Return (X, Y) of the center of cell containing provided text 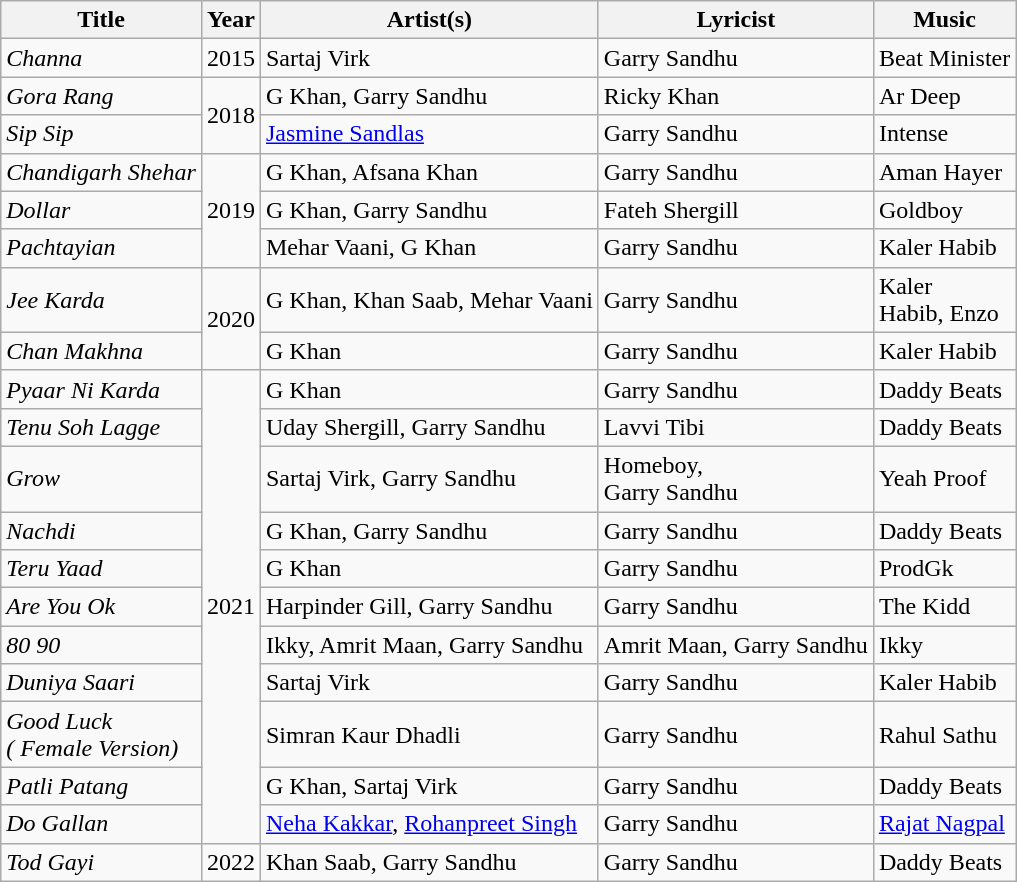
Pyaar Ni Karda (102, 389)
Dollar (102, 210)
Ikky, Amrit Maan, Garry Sandhu (429, 645)
ProdGk (944, 569)
Harpinder Gill, Garry Sandhu (429, 607)
2022 (230, 862)
2019 (230, 210)
Aman Hayer (944, 172)
G Khan, Khan Saab, Mehar Vaani (429, 300)
Sartaj Virk, Garry Sandhu (429, 478)
Khan Saab, Garry Sandhu (429, 862)
Chandigarh Shehar (102, 172)
Lavvi Tibi (736, 427)
Lyricist (736, 20)
Chan Makhna (102, 351)
Mehar Vaani, G Khan (429, 248)
Tod Gayi (102, 862)
G Khan, Sartaj Virk (429, 786)
Duniya Saari (102, 683)
KalerHabib, Enzo (944, 300)
Uday Shergill, Garry Sandhu (429, 427)
Jasmine Sandlas (429, 134)
Title (102, 20)
Ikky (944, 645)
Music (944, 20)
Tenu Soh Lagge (102, 427)
Channa (102, 58)
2018 (230, 115)
Intense (944, 134)
Homeboy,Garry Sandhu (736, 478)
2015 (230, 58)
Jee Karda (102, 300)
Pachtayian (102, 248)
Do Gallan (102, 824)
Sip Sip (102, 134)
2021 (230, 606)
Nachdi (102, 531)
Year (230, 20)
Grow (102, 478)
Yeah Proof (944, 478)
Goldboy (944, 210)
Beat Minister (944, 58)
Rajat Nagpal (944, 824)
Are You Ok (102, 607)
The Kidd (944, 607)
Patli Patang (102, 786)
Simran Kaur Dhadli (429, 734)
Ar Deep (944, 96)
Gora Rang (102, 96)
Fateh Shergill (736, 210)
Ricky Khan (736, 96)
2020 (230, 318)
Amrit Maan, Garry Sandhu (736, 645)
80 90 (102, 645)
Rahul Sathu (944, 734)
Teru Yaad (102, 569)
Good Luck( Female Version) (102, 734)
G Khan, Afsana Khan (429, 172)
Neha Kakkar, Rohanpreet Singh (429, 824)
Artist(s) (429, 20)
